Return (x, y) of the center of cell containing provided text 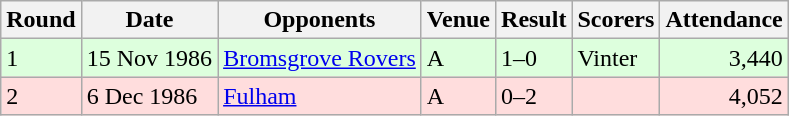
Round (41, 20)
Scorers (616, 20)
Result (534, 20)
Date (149, 20)
Bromsgrove Rovers (320, 58)
Attendance (724, 20)
3,440 (724, 58)
2 (41, 96)
Opponents (320, 20)
0–2 (534, 96)
4,052 (724, 96)
Vinter (616, 58)
1–0 (534, 58)
6 Dec 1986 (149, 96)
Fulham (320, 96)
Venue (458, 20)
1 (41, 58)
15 Nov 1986 (149, 58)
